Locate the cell with the specified text and output its (x, y) center coordinate. 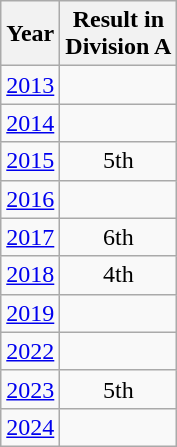
2023 (30, 389)
4th (118, 275)
2024 (30, 427)
6th (118, 237)
Result inDivision A (118, 34)
2019 (30, 313)
2014 (30, 123)
Year (30, 34)
2018 (30, 275)
2022 (30, 351)
2015 (30, 161)
2017 (30, 237)
2013 (30, 85)
2016 (30, 199)
